Find where the given text appears and provide that cell's center as [x, y] coordinate. 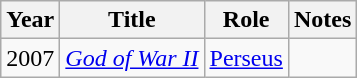
Year [30, 20]
2007 [30, 58]
Title [132, 20]
God of War II [132, 58]
Perseus [246, 58]
Role [246, 20]
Notes [322, 20]
